Search for the cell housing the specified text and yield its (x, y) center coordinate. 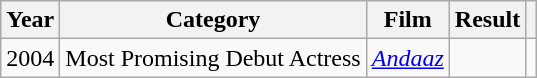
Year (30, 20)
2004 (30, 58)
Andaaz (408, 58)
Category (213, 20)
Result (487, 20)
Most Promising Debut Actress (213, 58)
Film (408, 20)
